Return (X, Y) of the center of cell containing provided text 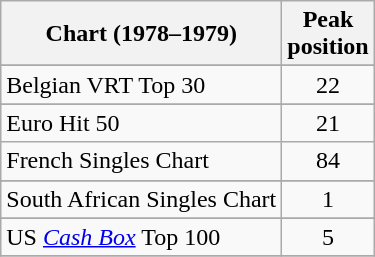
5 (328, 237)
US Cash Box Top 100 (142, 237)
1 (328, 199)
South African Singles Chart (142, 199)
22 (328, 85)
Belgian VRT Top 30 (142, 85)
Peakposition (328, 34)
84 (328, 161)
21 (328, 123)
French Singles Chart (142, 161)
Chart (1978–1979) (142, 34)
Euro Hit 50 (142, 123)
